Provide the (X, Y) coordinate of the cell's center where the given text is located.  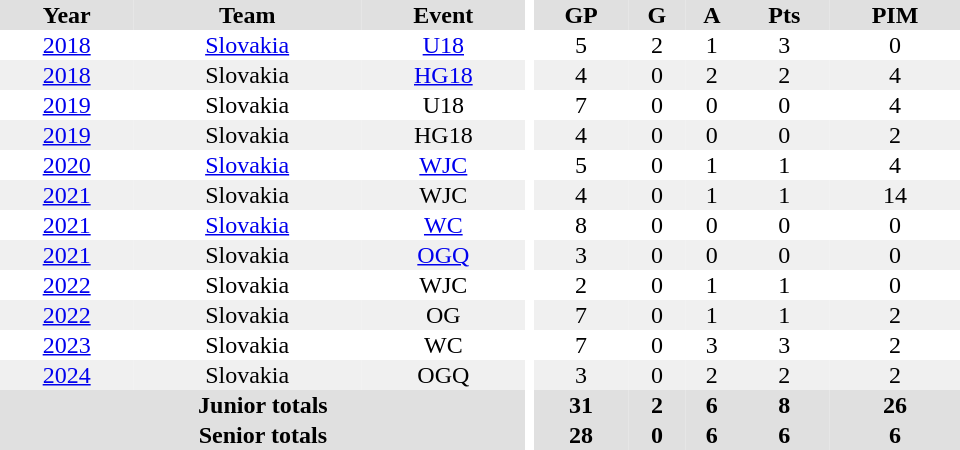
2020 (66, 165)
31 (582, 405)
26 (895, 405)
GP (582, 15)
Event (444, 15)
Junior totals (263, 405)
28 (582, 435)
2023 (66, 345)
Pts (784, 15)
Year (66, 15)
Senior totals (263, 435)
A (712, 15)
OG (444, 315)
14 (895, 195)
G (658, 15)
PIM (895, 15)
2024 (66, 375)
Team (247, 15)
